Capture the cell that displays the provided text and extract its [X, Y] central coordinate. 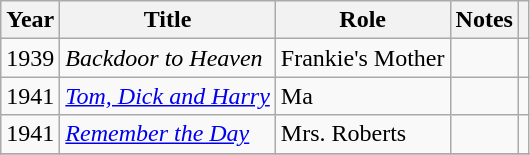
Year [30, 20]
Mrs. Roberts [362, 134]
1939 [30, 58]
Backdoor to Heaven [168, 58]
Title [168, 20]
Role [362, 20]
Tom, Dick and Harry [168, 96]
Ma [362, 96]
Remember the Day [168, 134]
Notes [484, 20]
Frankie's Mother [362, 58]
